Extract the (x, y) coordinate from the center of the cell holding the provided text.  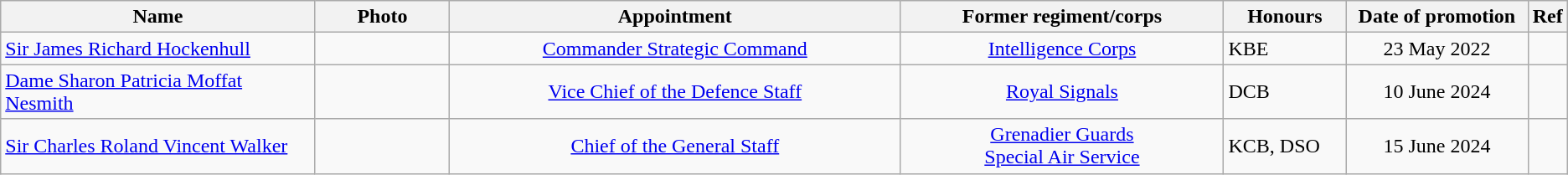
Commander Strategic Command (675, 49)
15 June 2024 (1437, 146)
Appointment (675, 17)
10 June 2024 (1437, 92)
Grenadier Guards Special Air Service (1062, 146)
Dame Sharon Patricia Moffat Nesmith (157, 92)
KCB, DSO (1285, 146)
23 May 2022 (1437, 49)
Name (157, 17)
Vice Chief of the Defence Staff (675, 92)
Chief of the General Staff (675, 146)
Royal Signals (1062, 92)
KBE (1285, 49)
Sir Charles Roland Vincent Walker (157, 146)
Photo (382, 17)
Honours (1285, 17)
DCB (1285, 92)
Sir James Richard Hockenhull (157, 49)
Date of promotion (1437, 17)
Former regiment/corps (1062, 17)
Ref (1548, 17)
Intelligence Corps (1062, 49)
